From the cell containing the given text, extract its center point as [x, y] coordinate. 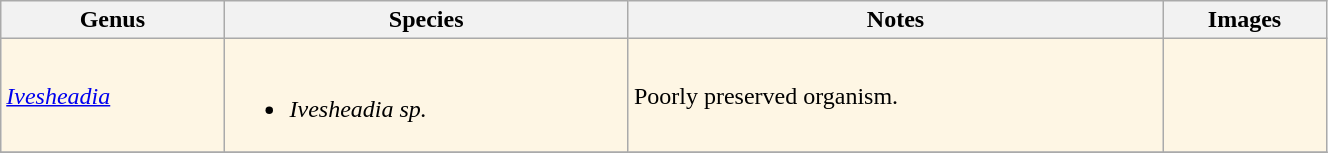
Poorly preserved organism. [895, 96]
Notes [895, 20]
Images [1245, 20]
Ivesheadia [112, 96]
Ivesheadia sp. [426, 96]
Genus [112, 20]
Species [426, 20]
